From the cell containing the given text, extract its center point as (x, y) coordinate. 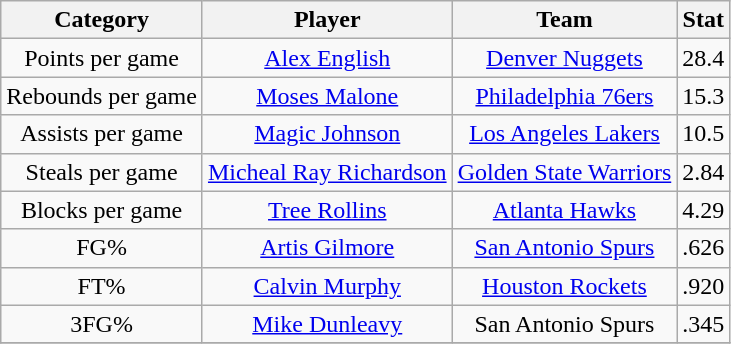
Mike Dunleavy (327, 324)
Magic Johnson (327, 134)
Tree Rollins (327, 210)
.345 (704, 324)
Philadelphia 76ers (564, 96)
15.3 (704, 96)
Moses Malone (327, 96)
28.4 (704, 58)
Assists per game (102, 134)
Golden State Warriors (564, 172)
Los Angeles Lakers (564, 134)
Team (564, 20)
Player (327, 20)
Steals per game (102, 172)
.626 (704, 248)
Houston Rockets (564, 286)
Stat (704, 20)
Atlanta Hawks (564, 210)
4.29 (704, 210)
Points per game (102, 58)
Artis Gilmore (327, 248)
Category (102, 20)
Denver Nuggets (564, 58)
Blocks per game (102, 210)
2.84 (704, 172)
FG% (102, 248)
Micheal Ray Richardson (327, 172)
Alex English (327, 58)
.920 (704, 286)
3FG% (102, 324)
Calvin Murphy (327, 286)
Rebounds per game (102, 96)
FT% (102, 286)
10.5 (704, 134)
